Output the (X, Y) coordinate of the center of the cell containing the given text.  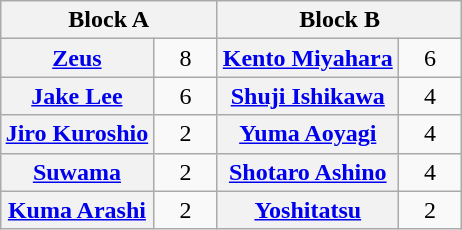
Jake Lee (77, 96)
Block A (108, 20)
8 (186, 58)
Shotaro Ashino (308, 172)
Jiro Kuroshio (77, 134)
Kuma Arashi (77, 210)
Shuji Ishikawa (308, 96)
Kento Miyahara (308, 58)
Yuma Aoyagi (308, 134)
Zeus (77, 58)
Suwama (77, 172)
Block B (340, 20)
Yoshitatsu (308, 210)
